Find where the given text appears and provide that cell's center as [X, Y] coordinate. 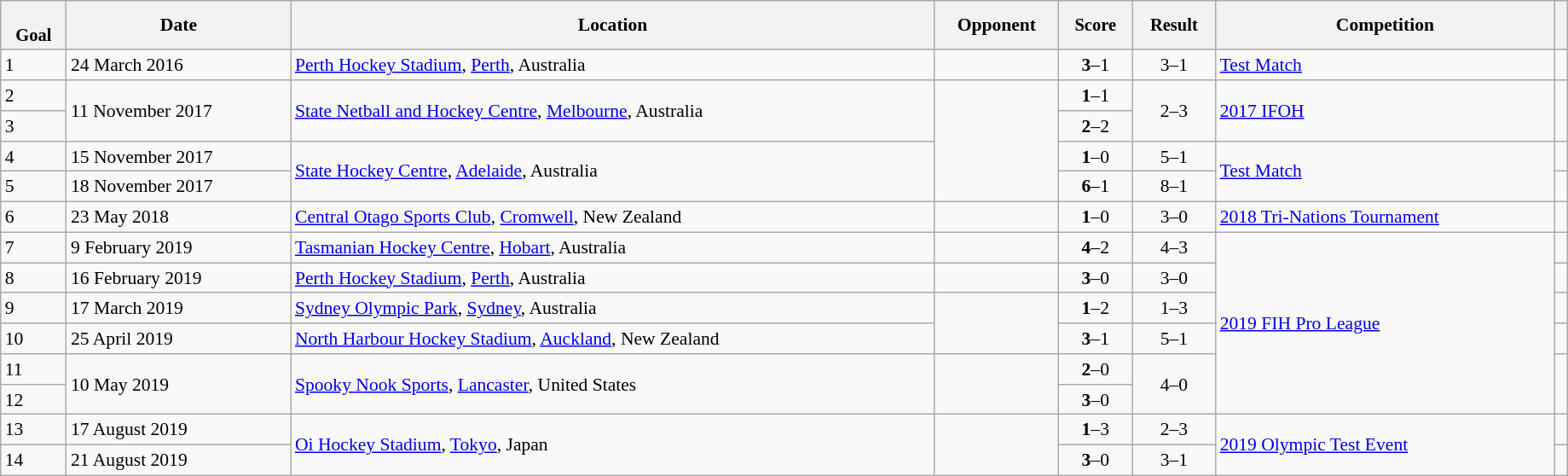
Result [1173, 26]
Oi Hockey Stadium, Tokyo, Japan [612, 445]
Sydney Olympic Park, Sydney, Australia [612, 309]
Date [179, 26]
6–1 [1095, 187]
Opponent [996, 26]
5 [34, 187]
1–2 [1095, 309]
9 February 2019 [179, 248]
2018 Tri-Nations Tournament [1386, 218]
State Netball and Hockey Centre, Melbourne, Australia [612, 111]
11 [34, 369]
2017 IFOH [1386, 111]
9 [34, 309]
12 [34, 400]
State Hockey Centre, Adelaide, Australia [612, 172]
Goal [34, 26]
24 March 2016 [179, 66]
North Harbour Hockey Stadium, Auckland, New Zealand [612, 339]
Score [1095, 26]
4 [34, 157]
8 [34, 278]
2–2 [1095, 126]
Location [612, 26]
18 November 2017 [179, 187]
Tasmanian Hockey Centre, Hobart, Australia [612, 248]
2019 FIH Pro League [1386, 324]
Spooky Nook Sports, Lancaster, United States [612, 384]
6 [34, 218]
4–2 [1095, 248]
2–0 [1095, 369]
Central Otago Sports Club, Cromwell, New Zealand [612, 218]
1–1 [1095, 96]
16 February 2019 [179, 278]
10 May 2019 [179, 384]
Competition [1386, 26]
23 May 2018 [179, 218]
15 November 2017 [179, 157]
10 [34, 339]
8–1 [1173, 187]
17 August 2019 [179, 430]
4–3 [1173, 248]
2 [34, 96]
1 [34, 66]
3 [34, 126]
4–0 [1173, 384]
25 April 2019 [179, 339]
11 November 2017 [179, 111]
13 [34, 430]
7 [34, 248]
14 [34, 461]
2019 Olympic Test Event [1386, 445]
17 March 2019 [179, 309]
21 August 2019 [179, 461]
